Pinpoint the cell where the given text exists, returning its (X, Y) midpoint coordinate. 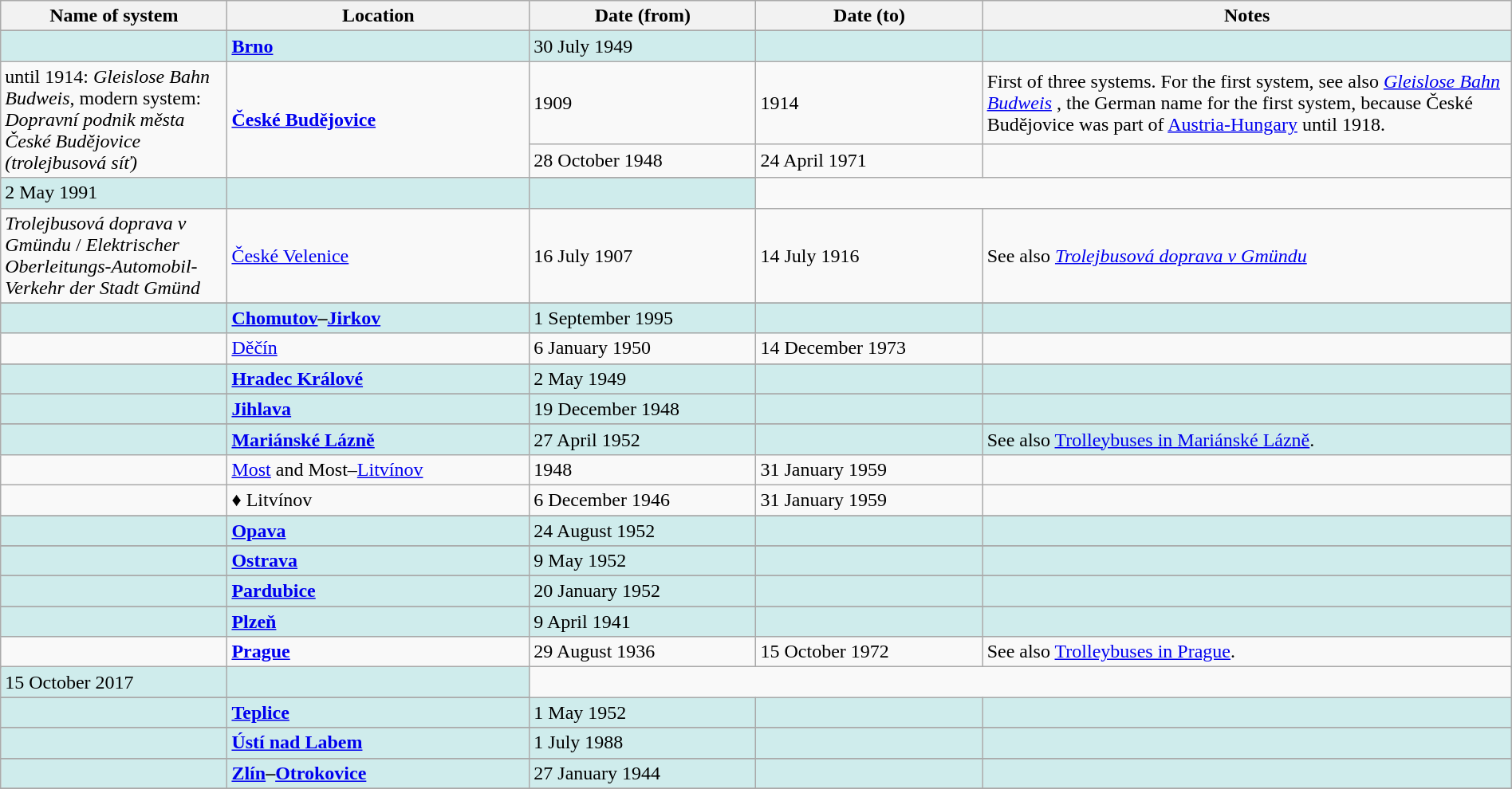
České Velenice (378, 255)
14 July 1916 (869, 255)
27 April 1952 (643, 439)
28 October 1948 (643, 161)
9 May 1952 (643, 561)
Trolejbusová doprava v Gmündu / Elektrischer Oberleitungs-Automobil-Verkehr der Stadt Gmünd (114, 255)
Prague (378, 652)
15 October 2017 (114, 682)
6 January 1950 (643, 348)
1909 (643, 102)
30 July 1949 (643, 46)
27 January 1944 (643, 773)
Date (to) (869, 16)
2 May 1949 (643, 379)
See also Trolleybuses in Prague. (1247, 652)
24 August 1952 (643, 530)
Teplice (378, 712)
Location (378, 16)
České Budějovice (378, 120)
Most and Most–Litvínov (378, 469)
Mariánské Lázně (378, 439)
24 April 1971 (869, 161)
Plzeň (378, 622)
Jihlava (378, 409)
9 April 1941 (643, 622)
16 July 1907 (643, 255)
until 1914: Gleislose Bahn Budweis, modern system: Dopravní podnik města České Budějovice (trolejbusová síť) (114, 120)
1 September 1995 (643, 318)
Ostrava (378, 561)
2 May 1991 (114, 193)
19 December 1948 (643, 409)
Notes (1247, 16)
Opava (378, 530)
1 May 1952 (643, 712)
15 October 1972 (869, 652)
20 January 1952 (643, 591)
Pardubice (378, 591)
Name of system (114, 16)
Ústí nad Labem (378, 743)
6 December 1946 (643, 500)
See also Trolejbusová doprava v Gmündu (1247, 255)
See also Trolleybuses in Mariánské Lázně. (1247, 439)
1914 (869, 102)
Date (from) (643, 16)
Děčín (378, 348)
Brno (378, 46)
♦ Litvínov (378, 500)
1948 (643, 469)
Zlín–Otrokovice (378, 773)
1 July 1988 (643, 743)
Hradec Králové (378, 379)
29 August 1936 (643, 652)
Chomutov–Jirkov (378, 318)
14 December 1973 (869, 348)
